Identify which cell holds the provided text, then report its (X, Y) central coordinate. 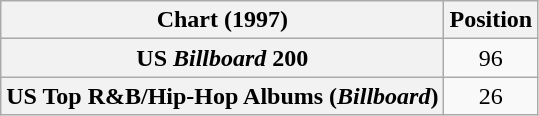
26 (491, 96)
96 (491, 58)
US Top R&B/Hip-Hop Albums (Billboard) (222, 96)
Chart (1997) (222, 20)
US Billboard 200 (222, 58)
Position (491, 20)
